Output the [X, Y] coordinate of the center of the cell containing the given text.  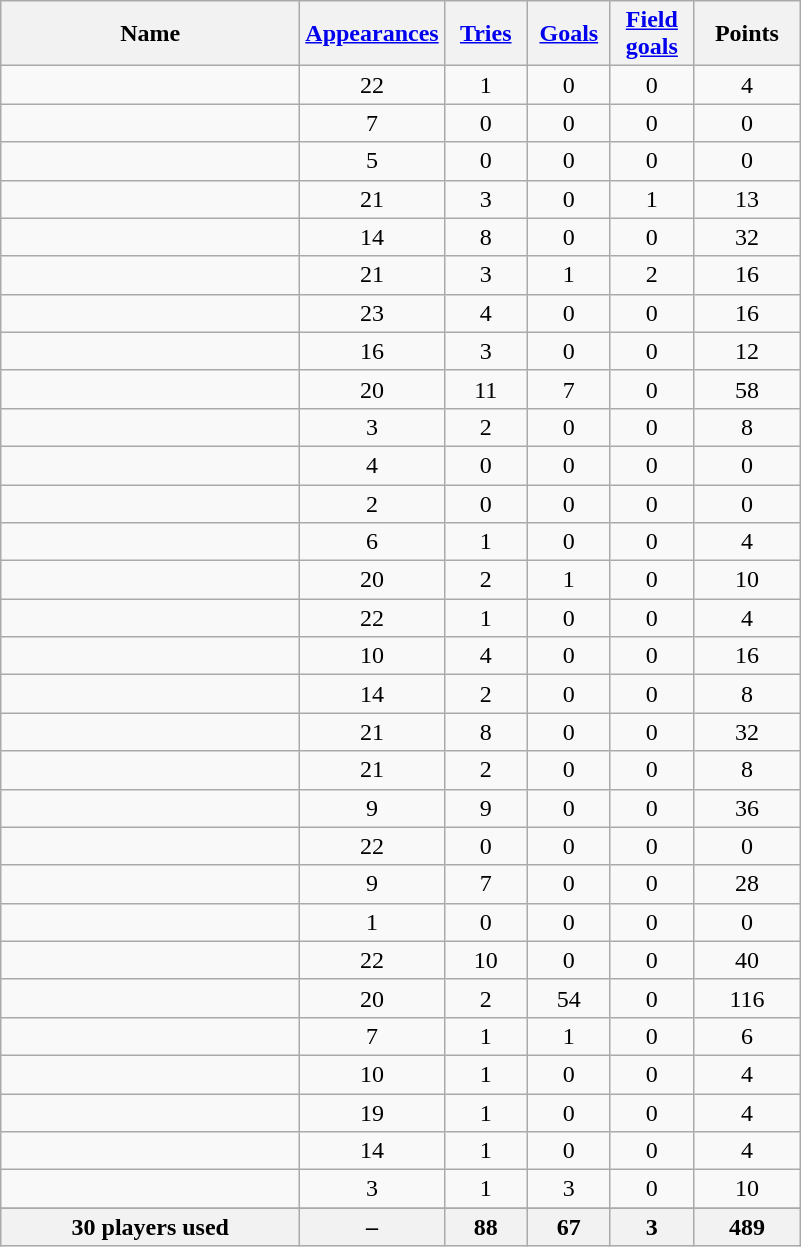
36 [746, 808]
Appearances [372, 34]
Name [150, 34]
116 [746, 998]
489 [746, 1227]
13 [746, 199]
5 [372, 161]
58 [746, 389]
Tries [486, 34]
Goals [568, 34]
19 [372, 1113]
11 [486, 389]
28 [746, 884]
– [372, 1227]
30 players used [150, 1227]
23 [372, 313]
54 [568, 998]
12 [746, 351]
40 [746, 960]
88 [486, 1227]
Points [746, 34]
67 [568, 1227]
Field goals [652, 34]
